Determine the (x, y) coordinate at the center of the cell enclosing the given text.  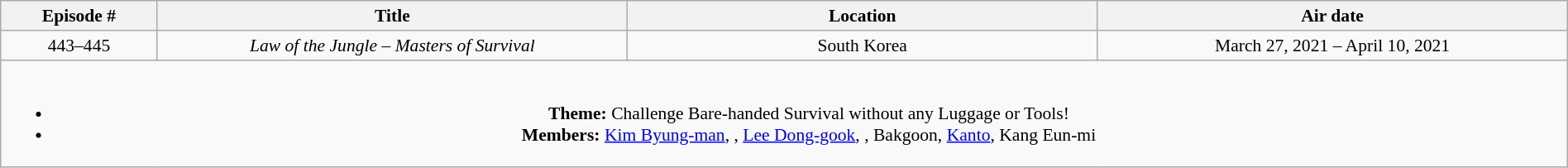
443–445 (79, 46)
Law of the Jungle – Masters of Survival (392, 46)
Episode # (79, 16)
Air date (1332, 16)
Location (863, 16)
Title (392, 16)
March 27, 2021 – April 10, 2021 (1332, 46)
South Korea (863, 46)
Theme: Challenge Bare-handed Survival without any Luggage or Tools!Members: Kim Byung-man, , Lee Dong-gook, , Bakgoon, Kanto, Kang Eun-mi (784, 113)
